Provide the [x, y] coordinate of the cell's center where the given text is located.  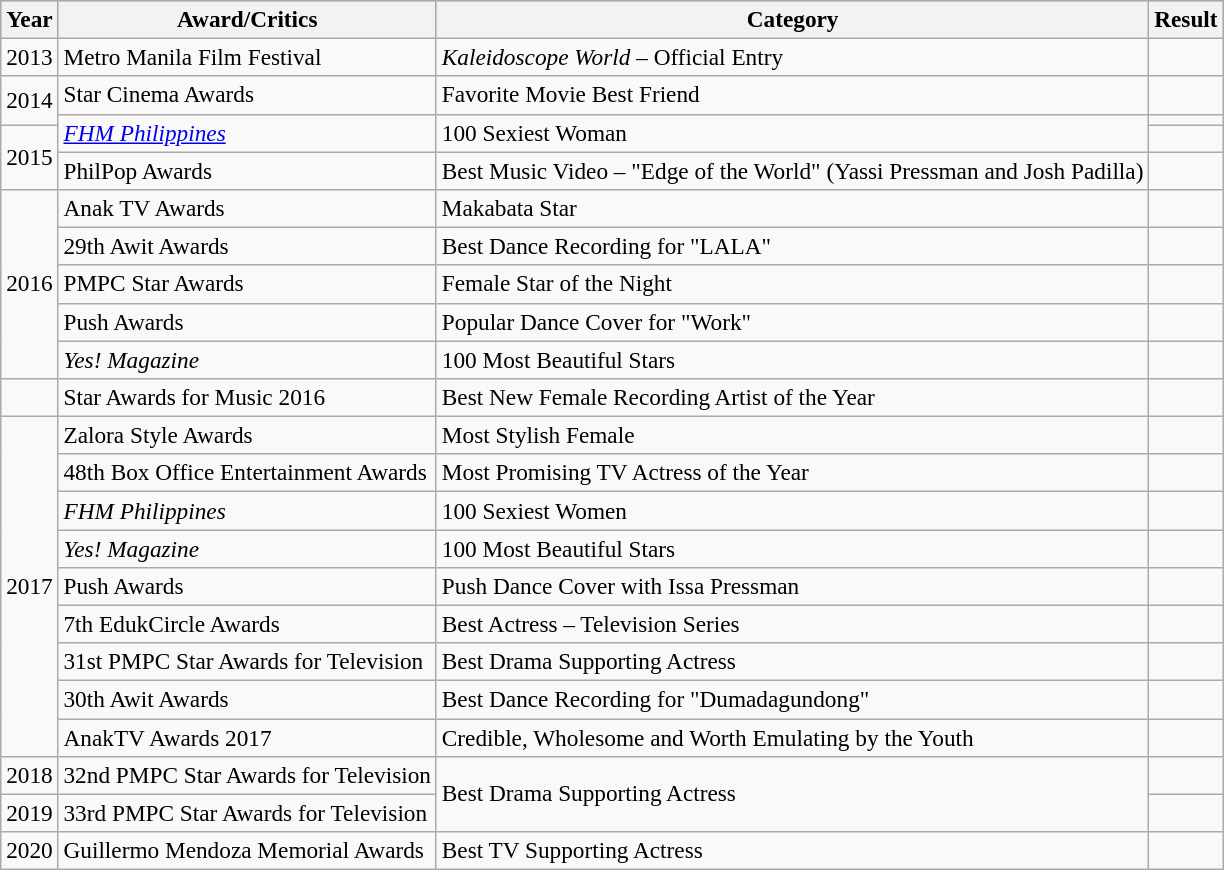
Most Stylish Female [792, 435]
AnakTV Awards 2017 [247, 737]
Guillermo Mendoza Memorial Awards [247, 850]
29th Awit Awards [247, 246]
48th Box Office Entertainment Awards [247, 473]
2018 [30, 775]
PhilPop Awards [247, 170]
Best Dance Recording for "Dumadagundong" [792, 699]
Most Promising TV Actress of the Year [792, 473]
100 Sexiest Woman [792, 133]
2016 [30, 284]
Anak TV Awards [247, 208]
Best New Female Recording Artist of the Year [792, 397]
Makabata Star [792, 208]
Best TV Supporting Actress [792, 850]
2020 [30, 850]
Year [30, 19]
30th Awit Awards [247, 699]
Best Actress – Television Series [792, 624]
Star Awards for Music 2016 [247, 397]
Zalora Style Awards [247, 435]
PMPC Star Awards [247, 284]
7th EdukCircle Awards [247, 624]
Best Music Video – "Edge of the World" (Yassi Pressman and Josh Padilla) [792, 170]
33rd PMPC Star Awards for Television [247, 813]
2017 [30, 586]
Star Cinema Awards [247, 95]
Popular Dance Cover for "Work" [792, 322]
Metro Manila Film Festival [247, 57]
Result [1186, 19]
Award/Critics [247, 19]
32nd PMPC Star Awards for Television [247, 775]
100 Sexiest Women [792, 510]
2015 [30, 156]
Category [792, 19]
2019 [30, 813]
Female Star of the Night [792, 284]
Push Dance Cover with Issa Pressman [792, 586]
31st PMPC Star Awards for Television [247, 662]
Kaleidoscope World – Official Entry [792, 57]
2013 [30, 57]
2014 [30, 100]
Best Dance Recording for "LALA" [792, 246]
Favorite Movie Best Friend [792, 95]
Credible, Wholesome and Worth Emulating by the Youth [792, 737]
